For the text-containing cell, return its midpoint in (x, y) coordinate format. 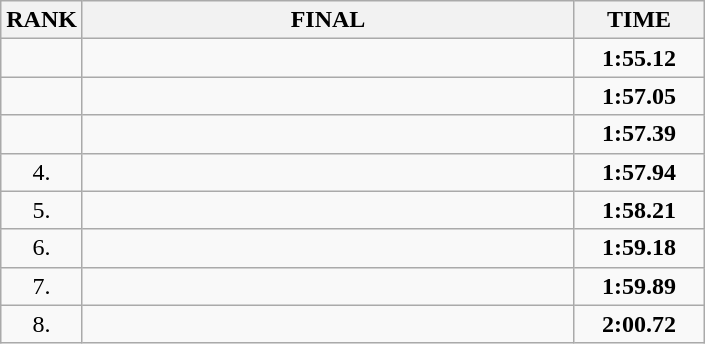
1:57.94 (640, 172)
6. (42, 248)
1:59.18 (640, 248)
4. (42, 172)
1:58.21 (640, 210)
1:55.12 (640, 58)
8. (42, 324)
5. (42, 210)
RANK (42, 20)
2:00.72 (640, 324)
7. (42, 286)
1:59.89 (640, 286)
TIME (640, 20)
FINAL (328, 20)
1:57.39 (640, 134)
1:57.05 (640, 96)
